Return the [x, y] coordinate for the center point of the cell that contains the specified text.  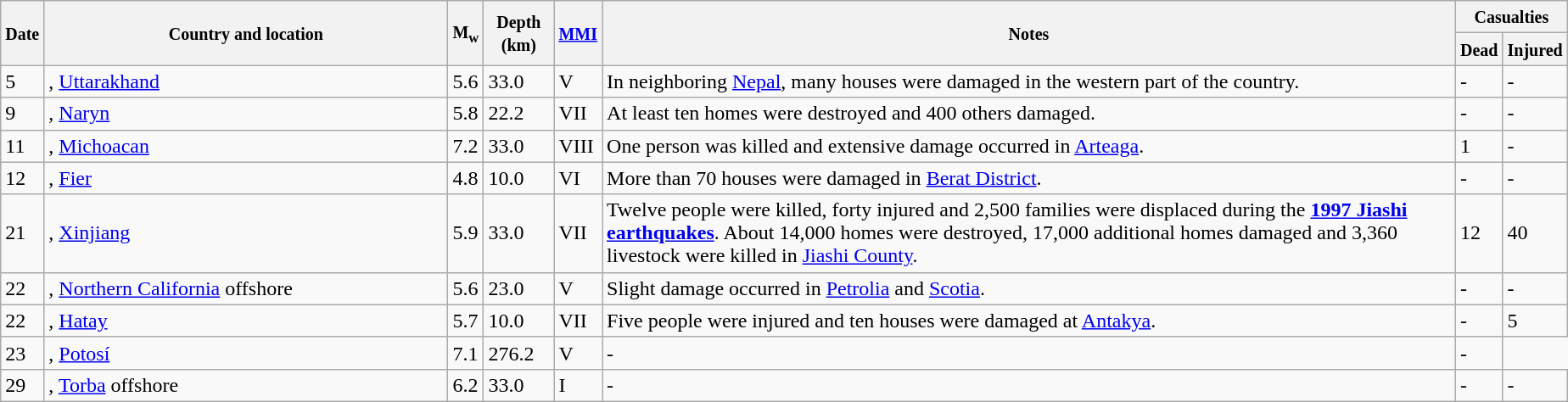
276.2 [519, 353]
Depth (km) [519, 33]
VIII [579, 146]
MMI [579, 33]
21 [22, 233]
Casualties [1511, 17]
40 [1535, 233]
In neighboring Nepal, many houses were damaged in the western part of the country. [1029, 81]
Date [22, 33]
Dead [1479, 49]
, Potosí [246, 353]
23 [22, 353]
Slight damage occurred in Petrolia and Scotia. [1029, 288]
6.2 [466, 385]
, Naryn [246, 114]
Country and location [246, 33]
Injured [1535, 49]
At least ten homes were destroyed and 400 others damaged. [1029, 114]
7.2 [466, 146]
, Hatay [246, 321]
, Fier [246, 178]
5.8 [466, 114]
4.8 [466, 178]
Five people were injured and ten houses were damaged at Antakya. [1029, 321]
Notes [1029, 33]
, Torba offshore [246, 385]
1 [1479, 146]
9 [22, 114]
I [579, 385]
29 [22, 385]
One person was killed and extensive damage occurred in Arteaga. [1029, 146]
11 [22, 146]
22.2 [519, 114]
7.1 [466, 353]
5.7 [466, 321]
, Xinjiang [246, 233]
, Northern California offshore [246, 288]
, Uttarakhand [246, 81]
, Michoacan [246, 146]
5.9 [466, 233]
VI [579, 178]
23.0 [519, 288]
More than 70 houses were damaged in Berat District. [1029, 178]
Mw [466, 33]
